Find where the given text appears and provide that cell's center as [x, y] coordinate. 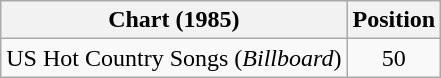
Chart (1985) [174, 20]
50 [394, 58]
US Hot Country Songs (Billboard) [174, 58]
Position [394, 20]
